Scan for the cell matching the given text and deliver its [x, y] coordinate at center. 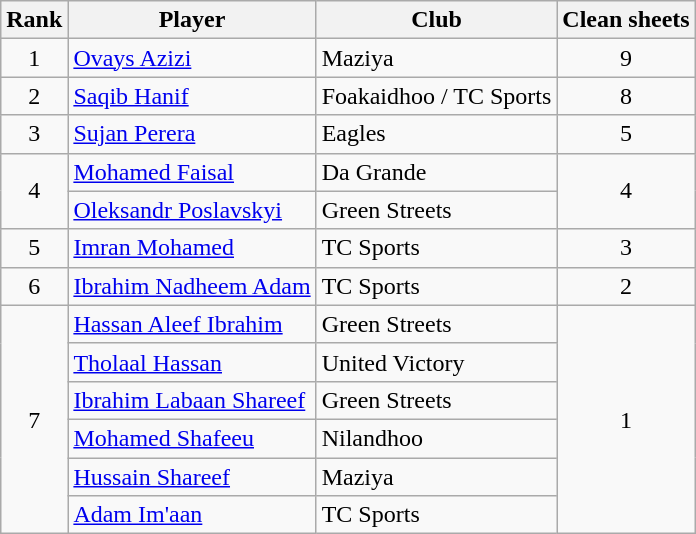
Player [192, 20]
Ibrahim Nadheem Adam [192, 286]
Mohamed Faisal [192, 172]
Nilandhoo [436, 438]
6 [34, 286]
Eagles [436, 134]
Ibrahim Labaan Shareef [192, 400]
Ovays Azizi [192, 58]
Oleksandr Poslavskyi [192, 210]
Adam Im'aan [192, 515]
Da Grande [436, 172]
Hussain Shareef [192, 477]
7 [34, 419]
Clean sheets [626, 20]
9 [626, 58]
Tholaal Hassan [192, 362]
Hassan Aleef Ibrahim [192, 324]
United Victory [436, 362]
Imran Mohamed [192, 248]
Rank [34, 20]
Mohamed Shafeeu [192, 438]
Saqib Hanif [192, 96]
Sujan Perera [192, 134]
Foakaidhoo / TC Sports [436, 96]
Club [436, 20]
8 [626, 96]
